Return (X, Y) of the center of cell containing provided text 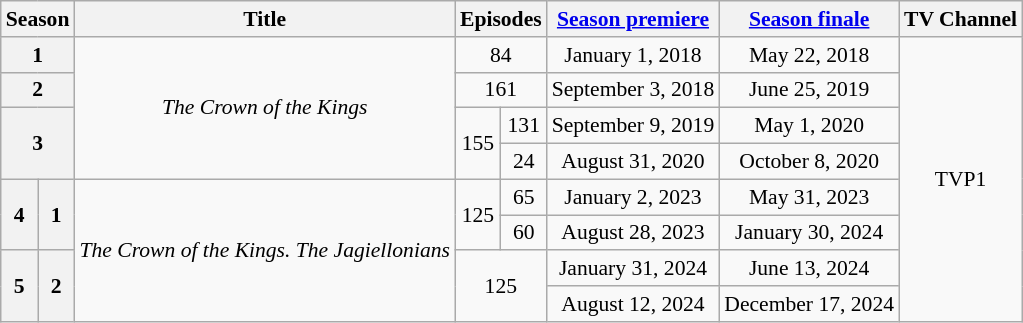
155 (478, 144)
65 (524, 197)
Season finale (809, 19)
The Crown of the Kings. The Jagiellonians (264, 250)
3 (38, 144)
May 1, 2020 (809, 126)
60 (524, 233)
161 (501, 90)
December 17, 2024 (809, 304)
5 (20, 286)
September 9, 2019 (634, 126)
January 31, 2024 (634, 269)
August 12, 2024 (634, 304)
TV Channel (960, 19)
May 22, 2018 (809, 55)
TVP1 (960, 180)
January 30, 2024 (809, 233)
131 (524, 126)
The Crown of the Kings (264, 108)
Season (38, 19)
January 2, 2023 (634, 197)
4 (20, 214)
October 8, 2020 (809, 162)
June 25, 2019 (809, 90)
August 28, 2023 (634, 233)
June 13, 2024 (809, 269)
September 3, 2018 (634, 90)
May 31, 2023 (809, 197)
Season premiere (634, 19)
Title (264, 19)
January 1, 2018 (634, 55)
84 (501, 55)
August 31, 2020 (634, 162)
Episodes (501, 19)
24 (524, 162)
